Output the [x, y] coordinate of the center of the cell containing the given text.  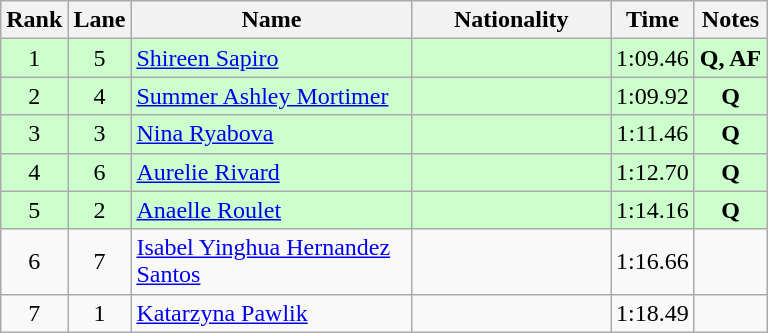
Rank [34, 20]
Summer Ashley Mortimer [272, 96]
Katarzyna Pawlik [272, 313]
Time [653, 20]
Notes [730, 20]
1:14.16 [653, 210]
1:12.70 [653, 172]
Isabel Yinghua Hernandez Santos [272, 262]
1:11.46 [653, 134]
Lane [100, 20]
Q, AF [730, 58]
Nina Ryabova [272, 134]
Shireen Sapiro [272, 58]
Aurelie Rivard [272, 172]
1:18.49 [653, 313]
Nationality [512, 20]
1:16.66 [653, 262]
1:09.46 [653, 58]
1:09.92 [653, 96]
Name [272, 20]
Anaelle Roulet [272, 210]
